Scan for the cell matching the given text and deliver its [X, Y] coordinate at center. 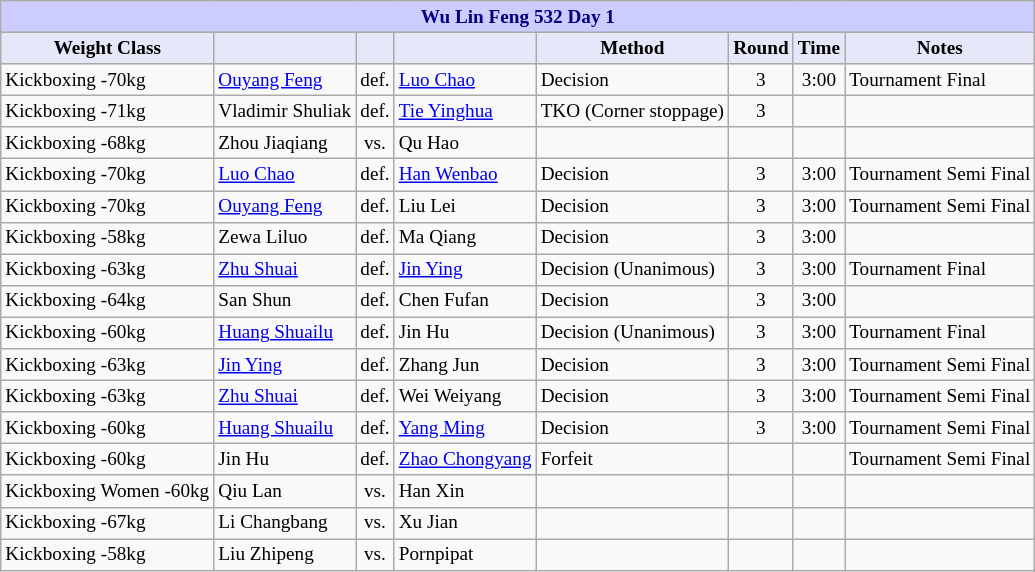
Wu Lin Feng 532 Day 1 [518, 17]
Tie Yinghua [465, 111]
Qu Hao [465, 143]
TKO (Corner stoppage) [632, 111]
Zhang Jun [465, 365]
Kickboxing Women -60kg [108, 491]
San Shun [285, 301]
Han Xin [465, 491]
Yang Ming [465, 428]
Method [632, 48]
Vladimir Shuliak [285, 111]
Zhao Chongyang [465, 460]
Wei Weiyang [465, 396]
Round [762, 48]
Han Wenbao [465, 175]
Li Changbang [285, 523]
Kickboxing -67kg [108, 523]
Pornpipat [465, 554]
Kickboxing -64kg [108, 301]
Forfeit [632, 460]
Time [818, 48]
Ma Qiang [465, 238]
Xu Jian [465, 523]
Kickboxing -68kg [108, 143]
Zhou Jiaqiang [285, 143]
Zewa Liluo [285, 238]
Liu Zhipeng [285, 554]
Qiu Lan [285, 491]
Kickboxing -71kg [108, 111]
Liu Lei [465, 206]
Weight Class [108, 48]
Notes [940, 48]
Chen Fufan [465, 301]
